Provide the (x, y) coordinate of the cell's center where the given text is located.  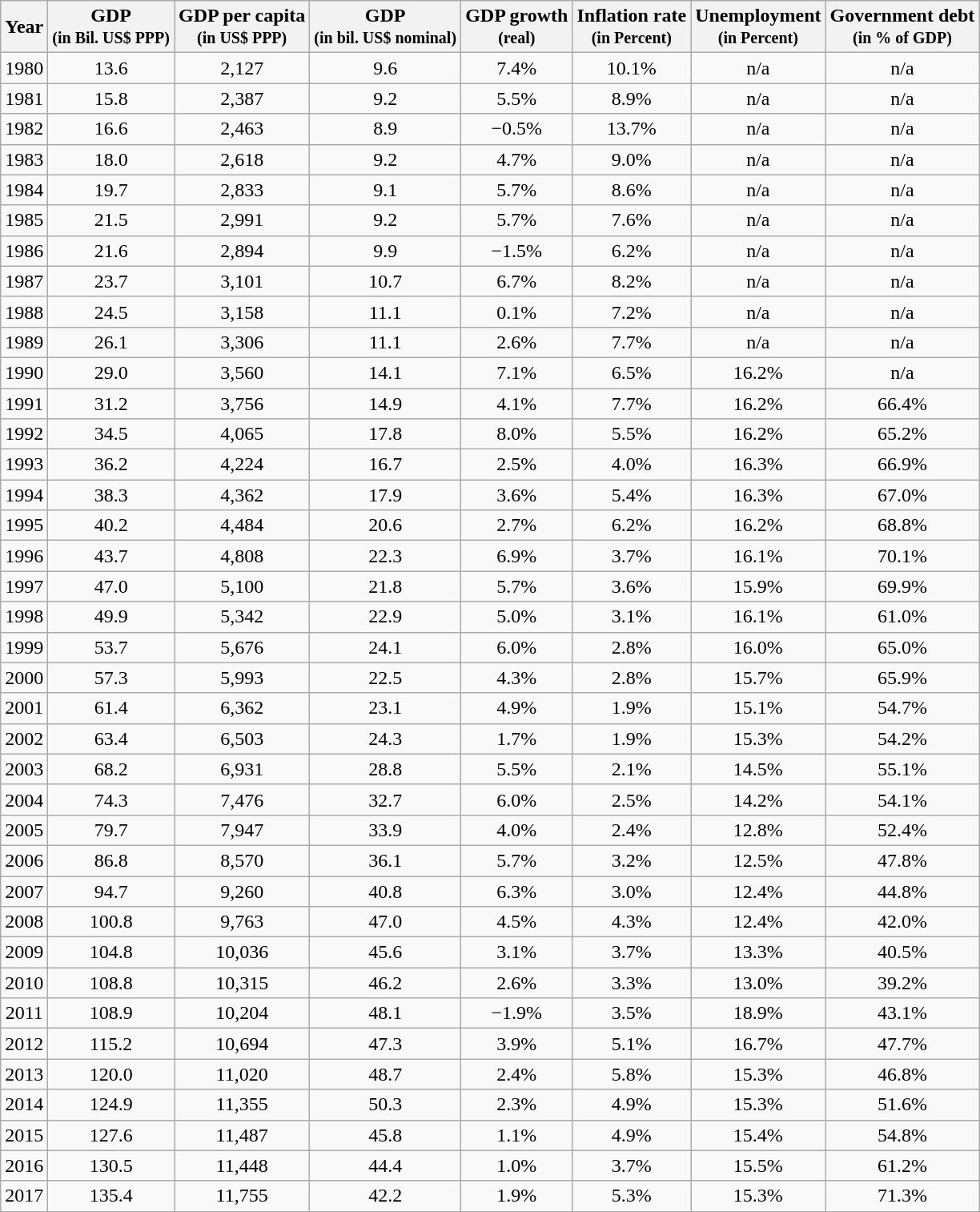
45.8 (386, 1135)
9.6 (386, 68)
2005 (24, 830)
5.1% (632, 1044)
45.6 (386, 952)
24.1 (386, 647)
18.0 (111, 159)
4,065 (242, 434)
Year (24, 27)
44.8% (902, 892)
46.2 (386, 983)
54.2% (902, 739)
61.0% (902, 617)
Government debt(in % of GDP) (902, 27)
Unemployment (in Percent) (758, 27)
1984 (24, 190)
61.4 (111, 708)
49.9 (111, 617)
5.0% (517, 617)
43.1% (902, 1013)
1989 (24, 342)
68.8% (902, 525)
4,224 (242, 465)
16.0% (758, 647)
18.9% (758, 1013)
24.5 (111, 312)
2,833 (242, 190)
GDP(in bil. US$ nominal) (386, 27)
54.7% (902, 708)
38.3 (111, 495)
8.2% (632, 281)
1999 (24, 647)
6,503 (242, 739)
1995 (24, 525)
11,355 (242, 1105)
2009 (24, 952)
2017 (24, 1196)
48.7 (386, 1074)
GDP growth(real) (517, 27)
3,306 (242, 342)
22.3 (386, 556)
1982 (24, 129)
2011 (24, 1013)
47.7% (902, 1044)
46.8% (902, 1074)
2006 (24, 860)
1.1% (517, 1135)
2000 (24, 678)
120.0 (111, 1074)
40.5% (902, 952)
66.9% (902, 465)
11,487 (242, 1135)
2012 (24, 1044)
15.7% (758, 678)
−0.5% (517, 129)
7,476 (242, 799)
11,020 (242, 1074)
29.0 (111, 372)
36.1 (386, 860)
3,560 (242, 372)
40.8 (386, 892)
7,947 (242, 830)
68.2 (111, 769)
2,127 (242, 68)
65.2% (902, 434)
1986 (24, 251)
2007 (24, 892)
108.9 (111, 1013)
4,362 (242, 495)
2004 (24, 799)
15.9% (758, 586)
3,101 (242, 281)
1987 (24, 281)
10,315 (242, 983)
9.0% (632, 159)
2016 (24, 1166)
6.7% (517, 281)
33.9 (386, 830)
130.5 (111, 1166)
10,694 (242, 1044)
24.3 (386, 739)
7.2% (632, 312)
5,676 (242, 647)
10.7 (386, 281)
2014 (24, 1105)
26.1 (111, 342)
6,931 (242, 769)
5,100 (242, 586)
22.5 (386, 678)
69.9% (902, 586)
5,993 (242, 678)
1981 (24, 99)
1994 (24, 495)
1980 (24, 68)
70.1% (902, 556)
57.3 (111, 678)
3.3% (632, 983)
5,342 (242, 617)
−1.5% (517, 251)
43.7 (111, 556)
9,763 (242, 922)
14.1 (386, 372)
66.4% (902, 403)
13.3% (758, 952)
65.9% (902, 678)
6.9% (517, 556)
135.4 (111, 1196)
40.2 (111, 525)
100.8 (111, 922)
5.3% (632, 1196)
21.8 (386, 586)
10.1% (632, 68)
13.0% (758, 983)
2001 (24, 708)
15.8 (111, 99)
127.6 (111, 1135)
7.4% (517, 68)
108.8 (111, 983)
15.1% (758, 708)
44.4 (386, 1166)
67.0% (902, 495)
2013 (24, 1074)
3.9% (517, 1044)
16.7% (758, 1044)
1998 (24, 617)
−1.9% (517, 1013)
7.6% (632, 220)
GDP per capita(in US$ PPP) (242, 27)
20.6 (386, 525)
23.7 (111, 281)
2,618 (242, 159)
47.8% (902, 860)
2,991 (242, 220)
3.0% (632, 892)
16.7 (386, 465)
3.2% (632, 860)
17.9 (386, 495)
50.3 (386, 1105)
14.5% (758, 769)
36.2 (111, 465)
12.8% (758, 830)
22.9 (386, 617)
6,362 (242, 708)
2,387 (242, 99)
2002 (24, 739)
13.6 (111, 68)
13.7% (632, 129)
104.8 (111, 952)
61.2% (902, 1166)
14.9 (386, 403)
2,894 (242, 251)
0.1% (517, 312)
51.6% (902, 1105)
9,260 (242, 892)
1.7% (517, 739)
32.7 (386, 799)
31.2 (111, 403)
74.3 (111, 799)
2.7% (517, 525)
2015 (24, 1135)
16.6 (111, 129)
21.5 (111, 220)
10,204 (242, 1013)
11,755 (242, 1196)
8.9 (386, 129)
2.3% (517, 1105)
124.9 (111, 1105)
2008 (24, 922)
8,570 (242, 860)
55.1% (902, 769)
53.7 (111, 647)
1985 (24, 220)
52.4% (902, 830)
6.3% (517, 892)
54.1% (902, 799)
1990 (24, 372)
48.1 (386, 1013)
42.2 (386, 1196)
4.5% (517, 922)
3.5% (632, 1013)
2,463 (242, 129)
4,808 (242, 556)
5.8% (632, 1074)
1993 (24, 465)
11,448 (242, 1166)
2003 (24, 769)
115.2 (111, 1044)
1983 (24, 159)
1.0% (517, 1166)
7.1% (517, 372)
94.7 (111, 892)
39.2% (902, 983)
1997 (24, 586)
8.9% (632, 99)
9.9 (386, 251)
2.1% (632, 769)
8.6% (632, 190)
79.7 (111, 830)
42.0% (902, 922)
63.4 (111, 739)
1992 (24, 434)
28.8 (386, 769)
3,756 (242, 403)
Inflation rate(in Percent) (632, 27)
23.1 (386, 708)
17.8 (386, 434)
34.5 (111, 434)
2010 (24, 983)
1991 (24, 403)
65.0% (902, 647)
19.7 (111, 190)
1988 (24, 312)
9.1 (386, 190)
8.0% (517, 434)
71.3% (902, 1196)
4.7% (517, 159)
15.5% (758, 1166)
6.5% (632, 372)
1996 (24, 556)
5.4% (632, 495)
21.6 (111, 251)
12.5% (758, 860)
4,484 (242, 525)
14.2% (758, 799)
3,158 (242, 312)
47.3 (386, 1044)
15.4% (758, 1135)
10,036 (242, 952)
86.8 (111, 860)
4.1% (517, 403)
54.8% (902, 1135)
GDP(in Bil. US$ PPP) (111, 27)
